From the cell containing the given text, extract its center point as (X, Y) coordinate. 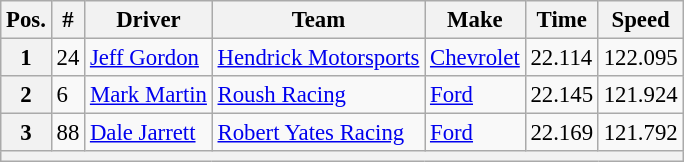
22.145 (562, 95)
Jeff Gordon (149, 58)
Hendrick Motorsports (318, 58)
122.095 (640, 58)
6 (68, 95)
Pos. (26, 20)
Time (562, 20)
1 (26, 58)
Speed (640, 20)
# (68, 20)
3 (26, 133)
2 (26, 95)
Mark Martin (149, 95)
88 (68, 133)
Driver (149, 20)
22.114 (562, 58)
Roush Racing (318, 95)
121.924 (640, 95)
22.169 (562, 133)
Team (318, 20)
Dale Jarrett (149, 133)
Chevrolet (475, 58)
Make (475, 20)
Robert Yates Racing (318, 133)
24 (68, 58)
121.792 (640, 133)
